Find where the given text appears and provide that cell's center as (X, Y) coordinate. 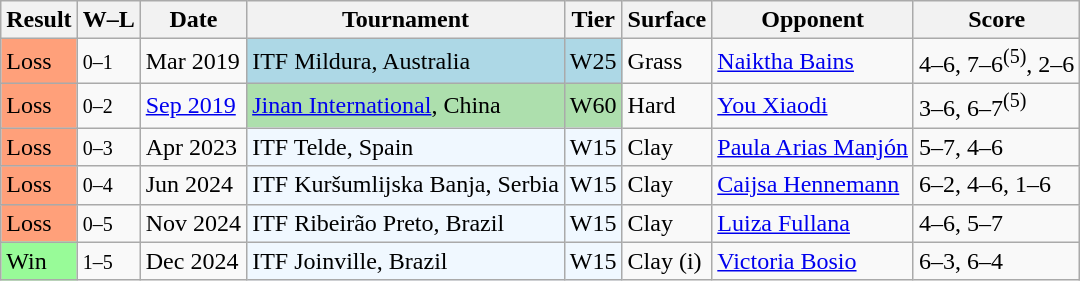
W60 (593, 106)
ITF Joinville, Brazil (406, 261)
1–5 (108, 261)
Nov 2024 (193, 223)
Sep 2019 (193, 106)
Luiza Fullana (813, 223)
Date (193, 20)
4–6, 5–7 (996, 223)
Victoria Bosio (813, 261)
0–4 (108, 185)
Result (39, 20)
Tournament (406, 20)
You Xiaodi (813, 106)
0–3 (108, 147)
Dec 2024 (193, 261)
0–2 (108, 106)
Jinan International, China (406, 106)
0–1 (108, 62)
5–7, 4–6 (996, 147)
3–6, 6–7(5) (996, 106)
W–L (108, 20)
Jun 2024 (193, 185)
Score (996, 20)
Opponent (813, 20)
4–6, 7–6(5), 2–6 (996, 62)
Tier (593, 20)
Clay (i) (667, 261)
W25 (593, 62)
Naiktha Bains (813, 62)
Surface (667, 20)
6–3, 6–4 (996, 261)
ITF Ribeirão Preto, Brazil (406, 223)
Apr 2023 (193, 147)
Grass (667, 62)
ITF Kuršumlijska Banja, Serbia (406, 185)
ITF Telde, Spain (406, 147)
Caijsa Hennemann (813, 185)
Mar 2019 (193, 62)
0–5 (108, 223)
Hard (667, 106)
6–2, 4–6, 1–6 (996, 185)
Paula Arias Manjón (813, 147)
Win (39, 261)
ITF Mildura, Australia (406, 62)
